Find where the given text appears and provide that cell's center as [x, y] coordinate. 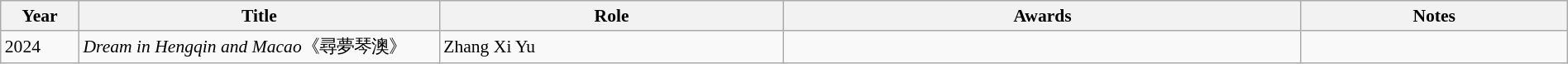
Title [259, 16]
Role [612, 16]
Dream in Hengqin and Macao《尋夢琴澳》 [259, 47]
Awards [1042, 16]
Zhang Xi Yu [612, 47]
Notes [1434, 16]
2024 [40, 47]
Year [40, 16]
